Determine the (x, y) coordinate at the center of the cell enclosing the given text.  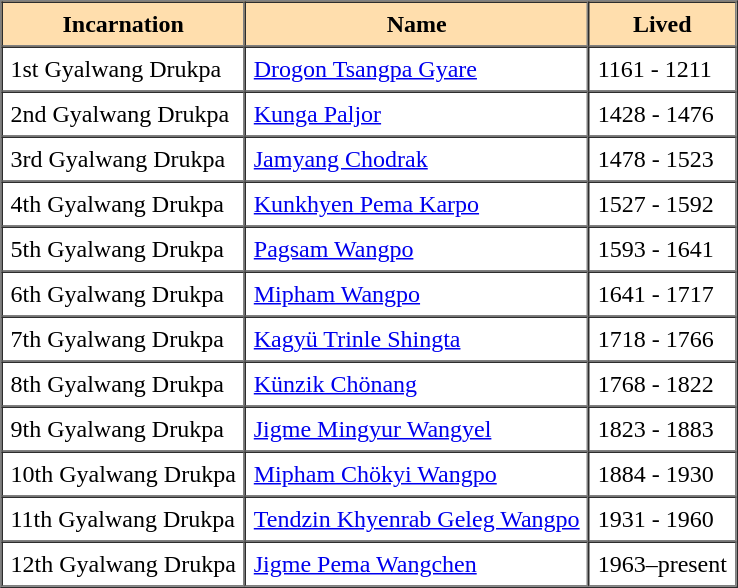
1963–present (662, 564)
Mipham Chökyi Wangpo (417, 474)
1718 - 1766 (662, 338)
12th Gyalwang Drukpa (124, 564)
1428 - 1476 (662, 114)
7th Gyalwang Drukpa (124, 338)
1593 - 1641 (662, 248)
Mipham Wangpo (417, 294)
Name (417, 24)
Jigme Pema Wangchen (417, 564)
5th Gyalwang Drukpa (124, 248)
Jamyang Chodrak (417, 158)
Tendzin Khyenrab Geleg Wangpo (417, 518)
Kunga Paljor (417, 114)
1931 - 1960 (662, 518)
2nd Gyalwang Drukpa (124, 114)
1641 - 1717 (662, 294)
9th Gyalwang Drukpa (124, 428)
1161 - 1211 (662, 68)
Incarnation (124, 24)
Drogon Tsangpa Gyare (417, 68)
1st Gyalwang Drukpa (124, 68)
1478 - 1523 (662, 158)
3rd Gyalwang Drukpa (124, 158)
1768 - 1822 (662, 384)
Jigme Mingyur Wangyel (417, 428)
Lived (662, 24)
8th Gyalwang Drukpa (124, 384)
10th Gyalwang Drukpa (124, 474)
Pagsam Wangpo (417, 248)
1823 - 1883 (662, 428)
11th Gyalwang Drukpa (124, 518)
Kagyü Trinle Shingta (417, 338)
4th Gyalwang Drukpa (124, 204)
Kunkhyen Pema Karpo (417, 204)
6th Gyalwang Drukpa (124, 294)
Künzik Chönang (417, 384)
1884 - 1930 (662, 474)
1527 - 1592 (662, 204)
